Extract the [X, Y] coordinate from the center of the cell holding the provided text.  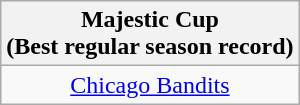
Chicago Bandits [150, 85]
Majestic Cup (Best regular season record) [150, 34]
